Extract the (X, Y) coordinate from the center of the cell holding the provided text.  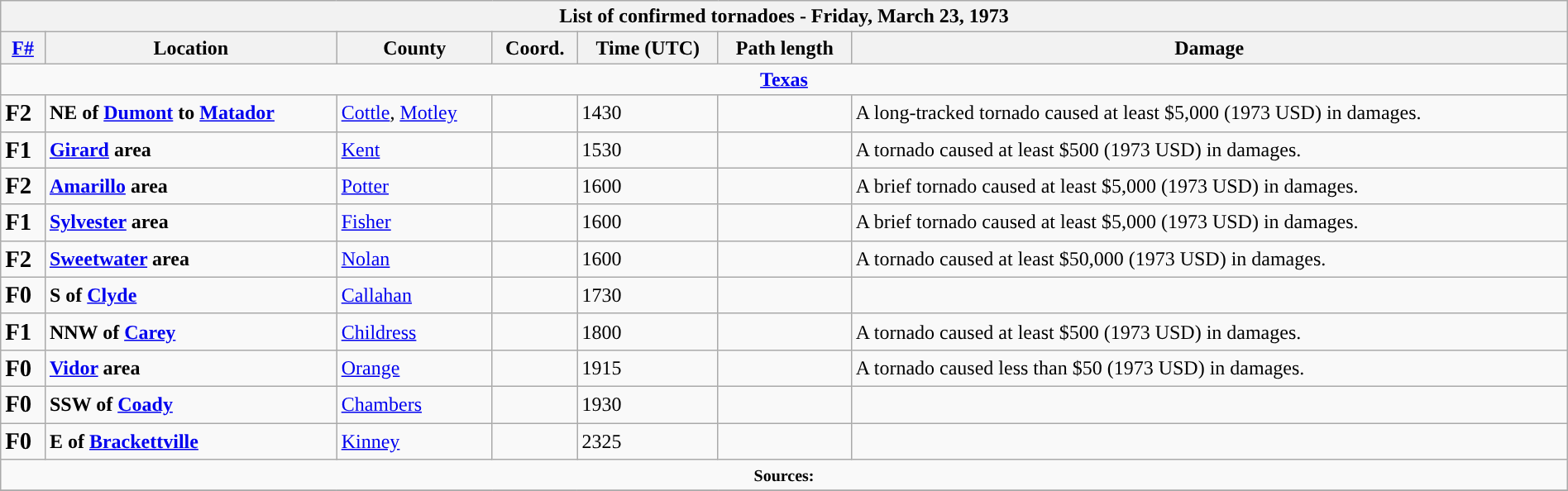
Childress (414, 331)
2325 (648, 441)
A long-tracked tornado caused at least $5,000 (1973 USD) in damages. (1209, 113)
Sources: (784, 475)
Fisher (414, 222)
Sweetwater area (190, 259)
Amarillo area (190, 186)
E of Brackettville (190, 441)
Time (UTC) (648, 48)
County (414, 48)
Nolan (414, 259)
Kinney (414, 441)
1430 (648, 113)
Chambers (414, 404)
Callahan (414, 295)
NE of Dumont to Matador (190, 113)
1930 (648, 404)
1800 (648, 331)
Location (190, 48)
A tornado caused less than $50 (1973 USD) in damages. (1209, 368)
Damage (1209, 48)
Cottle, Motley (414, 113)
Texas (784, 79)
SSW of Coady (190, 404)
Kent (414, 150)
1915 (648, 368)
1530 (648, 150)
Vidor area (190, 368)
A tornado caused at least $50,000 (1973 USD) in damages. (1209, 259)
Sylvester area (190, 222)
F# (23, 48)
List of confirmed tornadoes - Friday, March 23, 1973 (784, 17)
Girard area (190, 150)
1730 (648, 295)
S of Clyde (190, 295)
NNW of Carey (190, 331)
Path length (784, 48)
Potter (414, 186)
Coord. (534, 48)
Orange (414, 368)
